Find where the given text appears and provide that cell's center as (X, Y) coordinate. 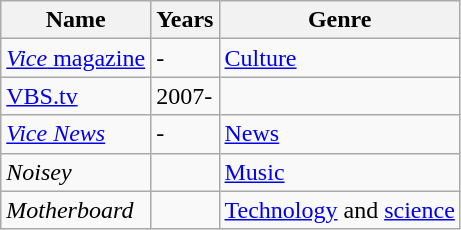
VBS.tv (76, 96)
Vice magazine (76, 58)
Years (185, 20)
Music (340, 172)
Name (76, 20)
Culture (340, 58)
Noisey (76, 172)
Vice News (76, 134)
Motherboard (76, 210)
News (340, 134)
Technology and science (340, 210)
2007- (185, 96)
Genre (340, 20)
